Output the [x, y] coordinate of the center of the cell containing the given text.  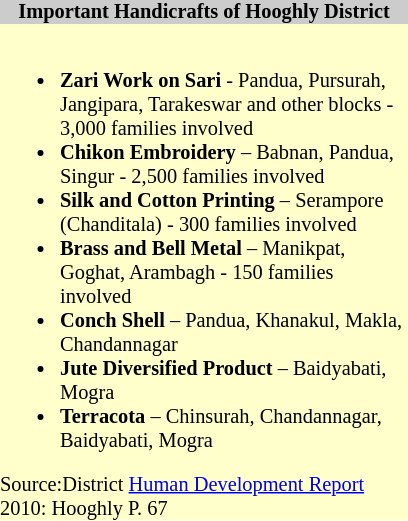
Important Handicrafts of Hooghly District [204, 12]
